Scan for the cell matching the given text and deliver its (x, y) coordinate at center. 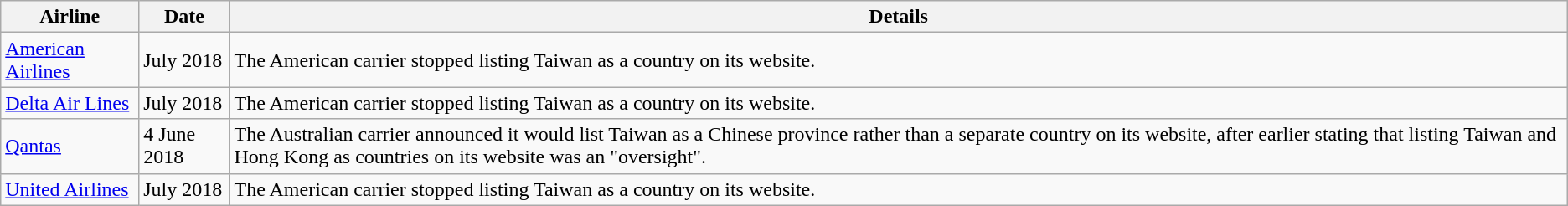
United Airlines (70, 189)
Delta Air Lines (70, 103)
4 June 2018 (184, 146)
Details (898, 17)
Qantas (70, 146)
Date (184, 17)
American Airlines (70, 60)
Airline (70, 17)
